Detect which cell encompasses the target text, then output its (X, Y) center coordinate. 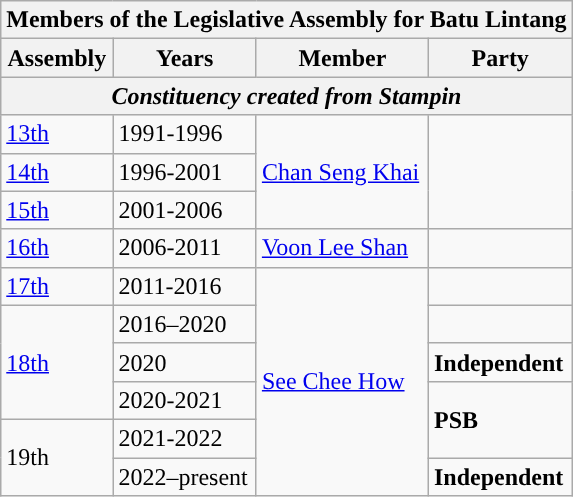
2020-2021 (184, 400)
Party (500, 58)
Assembly (57, 58)
16th (57, 248)
2021-2022 (184, 438)
Member (342, 58)
15th (57, 210)
Members of the Legislative Assembly for Batu Lintang (286, 20)
2011-2016 (184, 286)
14th (57, 172)
13th (57, 134)
See Chee How (342, 381)
Years (184, 58)
PSB (500, 419)
2001-2006 (184, 210)
2016–2020 (184, 324)
2022–present (184, 477)
2020 (184, 362)
1996-2001 (184, 172)
Chan Seng Khai (342, 172)
19th (57, 457)
18th (57, 362)
1991-1996 (184, 134)
Voon Lee Shan (342, 248)
2006-2011 (184, 248)
Constituency created from Stampin (286, 96)
17th (57, 286)
